Find where the given text appears and provide that cell's center as [x, y] coordinate. 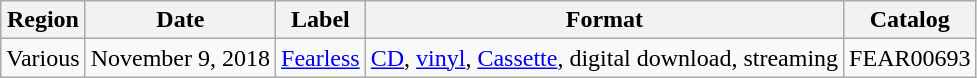
Label [321, 20]
FEAR00693 [910, 58]
Format [604, 20]
Various [43, 58]
Fearless [321, 58]
CD, vinyl, Cassette, digital download, streaming [604, 58]
Date [180, 20]
Catalog [910, 20]
November 9, 2018 [180, 58]
Region [43, 20]
